Extract the (X, Y) coordinate from the center of the cell holding the provided text.  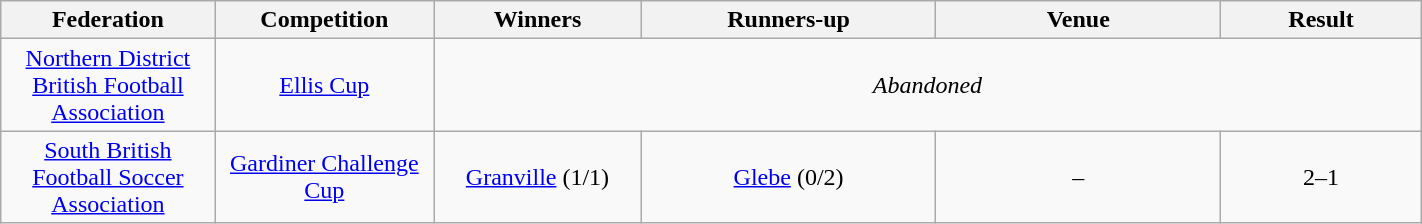
2–1 (1321, 177)
Competition (324, 20)
Gardiner Challenge Cup (324, 177)
South British Football Soccer Association (108, 177)
Federation (108, 20)
– (1078, 177)
Glebe (0/2) (788, 177)
Abandoned (928, 85)
Result (1321, 20)
Winners (538, 20)
Ellis Cup (324, 85)
Granville (1/1) (538, 177)
Runners-up (788, 20)
Venue (1078, 20)
Northern District British Football Association (108, 85)
